Search for the cell housing the specified text and yield its (x, y) center coordinate. 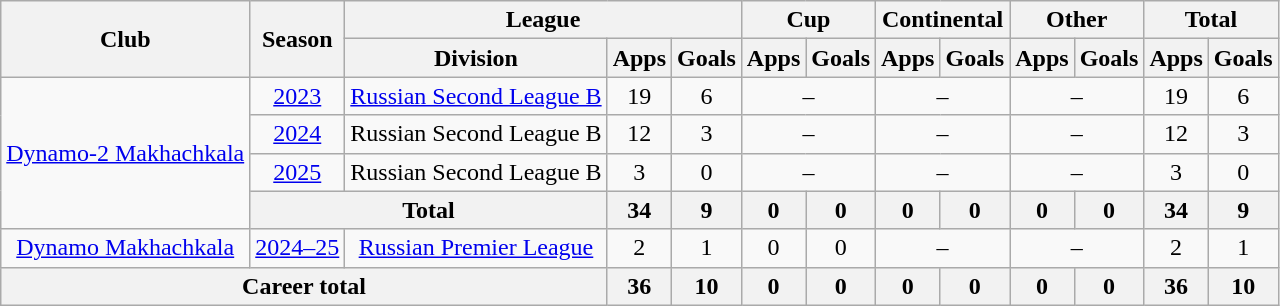
League (544, 20)
Club (126, 39)
2023 (298, 96)
Division (476, 58)
Season (298, 39)
Continental (943, 20)
Dynamo-2 Makhachkala (126, 153)
2024–25 (298, 248)
Career total (304, 286)
Cup (808, 20)
2024 (298, 134)
Russian Premier League (476, 248)
2025 (298, 172)
Dynamo Makhachkala (126, 248)
Other (1077, 20)
